Provide the [X, Y] coordinate of the cell's center where the given text is located.  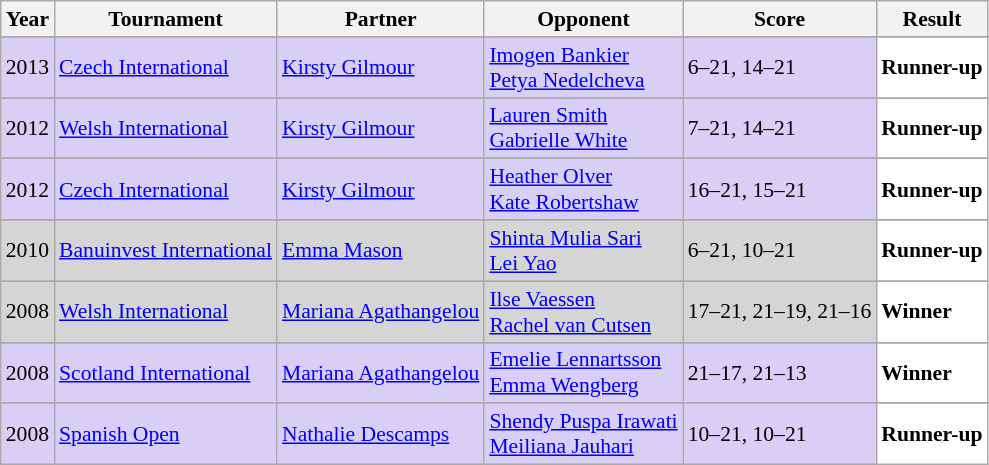
Scotland International [166, 372]
Spanish Open [166, 434]
Year [28, 19]
6–21, 10–21 [780, 250]
Shendy Puspa Irawati Meiliana Jauhari [583, 434]
Tournament [166, 19]
Lauren Smith Gabrielle White [583, 128]
7–21, 14–21 [780, 128]
16–21, 15–21 [780, 190]
Nathalie Descamps [380, 434]
Emma Mason [380, 250]
Result [932, 19]
2013 [28, 68]
Imogen Bankier Petya Nedelcheva [583, 68]
Ilse Vaessen Rachel van Cutsen [583, 312]
21–17, 21–13 [780, 372]
6–21, 14–21 [780, 68]
Opponent [583, 19]
Emelie Lennartsson Emma Wengberg [583, 372]
10–21, 10–21 [780, 434]
Partner [380, 19]
2010 [28, 250]
Heather Olver Kate Robertshaw [583, 190]
Shinta Mulia Sari Lei Yao [583, 250]
Score [780, 19]
Banuinvest International [166, 250]
17–21, 21–19, 21–16 [780, 312]
